Extract the [x, y] coordinate from the center of the cell holding the provided text.  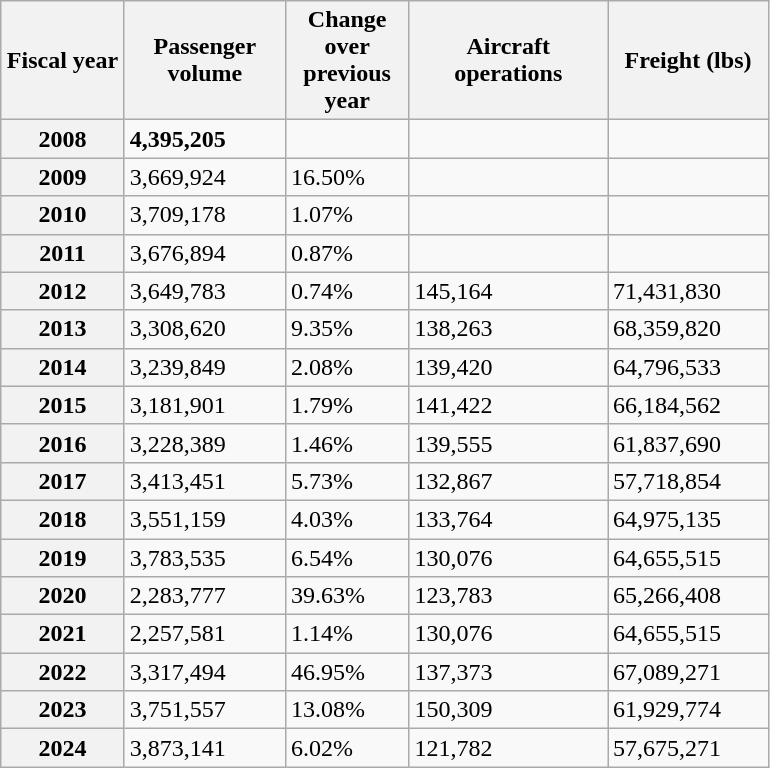
61,837,690 [688, 443]
3,228,389 [204, 443]
137,373 [508, 672]
3,551,159 [204, 519]
2,257,581 [204, 634]
139,420 [508, 367]
2014 [63, 367]
57,718,854 [688, 481]
6.02% [347, 748]
64,796,533 [688, 367]
16.50% [347, 177]
Aircraft operations [508, 60]
Freight (lbs) [688, 60]
1.46% [347, 443]
138,263 [508, 329]
3,676,894 [204, 253]
68,359,820 [688, 329]
3,413,451 [204, 481]
141,422 [508, 405]
3,669,924 [204, 177]
4,395,205 [204, 139]
2008 [63, 139]
1.14% [347, 634]
139,555 [508, 443]
150,309 [508, 710]
Passenger volume [204, 60]
71,431,830 [688, 291]
3,649,783 [204, 291]
4.03% [347, 519]
121,782 [508, 748]
2018 [63, 519]
132,867 [508, 481]
0.87% [347, 253]
5.73% [347, 481]
57,675,271 [688, 748]
65,266,408 [688, 596]
2022 [63, 672]
1.79% [347, 405]
145,164 [508, 291]
66,184,562 [688, 405]
0.74% [347, 291]
Fiscal year [63, 60]
2.08% [347, 367]
2020 [63, 596]
3,783,535 [204, 557]
Change over previous year [347, 60]
3,181,901 [204, 405]
2017 [63, 481]
2012 [63, 291]
2023 [63, 710]
2015 [63, 405]
64,975,135 [688, 519]
13.08% [347, 710]
2019 [63, 557]
67,089,271 [688, 672]
3,308,620 [204, 329]
2011 [63, 253]
2024 [63, 748]
1.07% [347, 215]
3,873,141 [204, 748]
3,751,557 [204, 710]
2013 [63, 329]
3,239,849 [204, 367]
3,709,178 [204, 215]
2,283,777 [204, 596]
123,783 [508, 596]
2010 [63, 215]
133,764 [508, 519]
46.95% [347, 672]
2009 [63, 177]
3,317,494 [204, 672]
6.54% [347, 557]
9.35% [347, 329]
39.63% [347, 596]
2016 [63, 443]
2021 [63, 634]
61,929,774 [688, 710]
